Return the (X, Y) coordinate for the center point of the cell that contains the specified text.  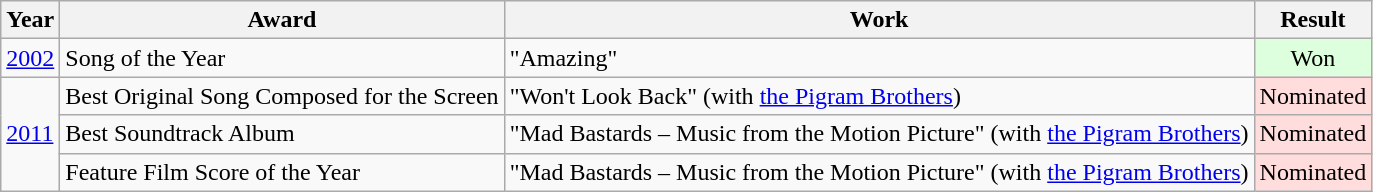
2002 (30, 58)
Year (30, 20)
Won (1313, 58)
Work (879, 20)
Award (282, 20)
"Amazing" (879, 58)
Best Soundtrack Album (282, 134)
"Won't Look Back" (with the Pigram Brothers) (879, 96)
Best Original Song Composed for the Screen (282, 96)
Song of the Year (282, 58)
2011 (30, 134)
Result (1313, 20)
Feature Film Score of the Year (282, 172)
